Detect which cell encompasses the target text, then output its [x, y] center coordinate. 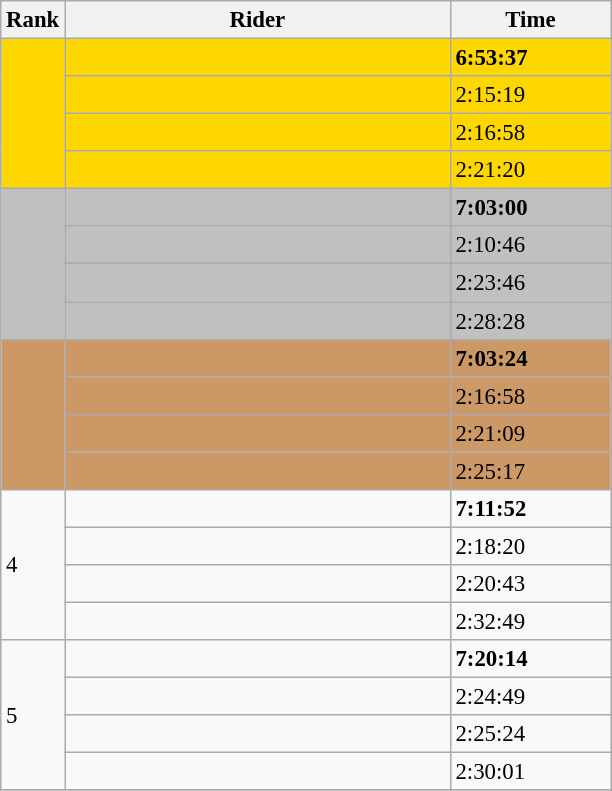
Time [530, 20]
Rank [33, 20]
2:25:17 [530, 471]
7:20:14 [530, 659]
2:30:01 [530, 772]
Rider [258, 20]
2:20:43 [530, 584]
2:21:20 [530, 170]
7:03:24 [530, 358]
6:53:37 [530, 58]
2:21:09 [530, 433]
2:18:20 [530, 546]
2:15:19 [530, 95]
2:28:28 [530, 321]
4 [33, 565]
2:32:49 [530, 621]
2:24:49 [530, 697]
7:11:52 [530, 509]
7:03:00 [530, 208]
2:23:46 [530, 283]
2:10:46 [530, 245]
2:25:24 [530, 734]
5 [33, 715]
